Locate the cell with the specified text and output its [x, y] center coordinate. 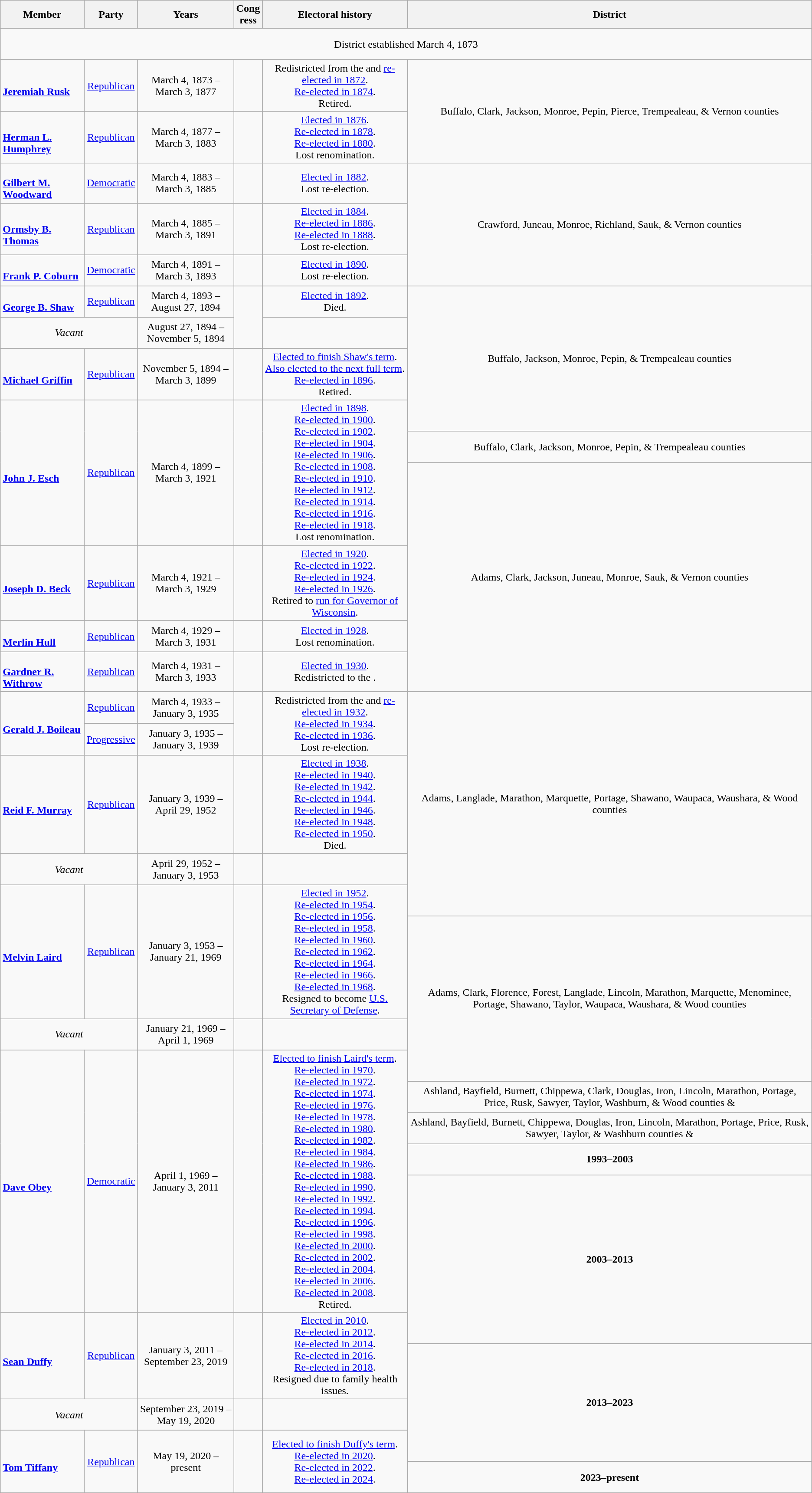
1993–2003 [610, 1159]
March 4, 1877 –March 3, 1883 [186, 137]
Reid F. Murray [43, 804]
January 3, 1953 –January 21, 1969 [186, 952]
District established March 4, 1873 [406, 44]
Elected in 1930.Redistricted to the . [335, 672]
Crawford, Juneau, Monroe, Richland, Sauk, & Vernon counties [610, 225]
2013–2023 [610, 1403]
Merlin Hull [43, 636]
Adams, Langlade, Marathon, Marquette, Portage, Shawano, Waupaca, Waushara, & Wood counties [610, 804]
Elected in 1890.Lost re-election. [335, 270]
Elected in 1882.Lost re-election. [335, 183]
George B. Shaw [43, 302]
Adams, Clark, Jackson, Juneau, Monroe, Sauk, & Vernon counties [610, 577]
John J. Esch [43, 473]
Jeremiah Rusk [43, 86]
Electoral history [335, 15]
September 23, 2019 –May 19, 2020 [186, 1415]
March 4, 1933 –January 3, 1935 [186, 707]
2023–present [610, 1477]
Tom Tiffany [43, 1462]
Elected to finish Shaw's term.Also elected to the next full term.Re-elected in 1896.Retired. [335, 374]
Ashland, Bayfield, Burnett, Chippewa, Clark, Douglas, Iron, Lincoln, Marathon, Portage, Price, Rusk, Sawyer, Taylor, Washburn, & Wood counties & [610, 1097]
Elected to finish Duffy's term.Re-elected in 2020.Re-elected in 2022.Re-elected in 2024. [335, 1462]
Buffalo, Clark, Jackson, Monroe, Pepin, & Trempealeau counties [610, 447]
March 4, 1929 –March 3, 1931 [186, 636]
Gilbert M. Woodward [43, 183]
Adams, Clark, Florence, Forest, Langlade, Lincoln, Marathon, Marquette, Menominee, Portage, Shawano, Taylor, Waupaca, Waushara, & Wood counties [610, 998]
Elected in 1892.Died. [335, 302]
March 4, 1899 –March 3, 1921 [186, 473]
Michael Griffin [43, 374]
2003–2013 [610, 1259]
Buffalo, Jackson, Monroe, Pepin, & Trempealeau counties [610, 358]
Progressive [111, 739]
January 21, 1969 –April 1, 1969 [186, 1034]
Congress [248, 15]
March 4, 1885 –March 3, 1891 [186, 229]
March 4, 1891 –March 3, 1893 [186, 270]
April 29, 1952 –January 3, 1953 [186, 869]
Ashland, Bayfield, Burnett, Chippewa, Douglas, Iron, Lincoln, Marathon, Portage, Price, Rusk, Sawyer, Taylor, & Washburn counties & [610, 1128]
March 4, 1921 –March 3, 1929 [186, 583]
January 3, 1935 –January 3, 1939 [186, 739]
Buffalo, Clark, Jackson, Monroe, Pepin, Pierce, Trempealeau, & Vernon counties [610, 112]
Redistricted from the and re-elected in 1872.Re-elected in 1874.Retired. [335, 86]
Years [186, 15]
March 4, 1893 –August 27, 1894 [186, 302]
May 19, 2020 –present [186, 1462]
Redistricted from the and re-elected in 1932.Re-elected in 1934.Re-elected in 1936.Lost re-election. [335, 723]
Party [111, 15]
Gerald J. Boileau [43, 723]
Elected in 1928.Lost renomination. [335, 636]
March 4, 1873 –March 3, 1877 [186, 86]
Elected in 1884.Re-elected in 1886.Re-elected in 1888.Lost re-election. [335, 229]
August 27, 1894 –November 5, 1894 [186, 333]
Gardner R. Withrow [43, 672]
Elected in 1920.Re-elected in 1922.Re-elected in 1924.Re-elected in 1926.Retired to run for Governor of Wisconsin. [335, 583]
Elected in 1938.Re-elected in 1940.Re-elected in 1942.Re-elected in 1944.Re-elected in 1946.Re-elected in 1948.Re-elected in 1950.Died. [335, 804]
District [610, 15]
Herman L. Humphrey [43, 137]
Melvin Laird [43, 952]
Sean Duffy [43, 1356]
January 3, 2011 –September 23, 2019 [186, 1356]
Joseph D. Beck [43, 583]
March 4, 1883 –March 3, 1885 [186, 183]
Ormsby B. Thomas [43, 229]
April 1, 1969 –January 3, 2011 [186, 1181]
Frank P. Coburn [43, 270]
Dave Obey [43, 1181]
Member [43, 15]
Elected in 2010.Re-elected in 2012.Re-elected in 2014.Re-elected in 2016.Re-elected in 2018.Resigned due to family health issues. [335, 1356]
January 3, 1939 –April 29, 1952 [186, 804]
November 5, 1894 –March 3, 1899 [186, 374]
Elected in 1876.Re-elected in 1878.Re-elected in 1880.Lost renomination. [335, 137]
March 4, 1931 –March 3, 1933 [186, 672]
